Locate the cell with the specified text and output its [X, Y] center coordinate. 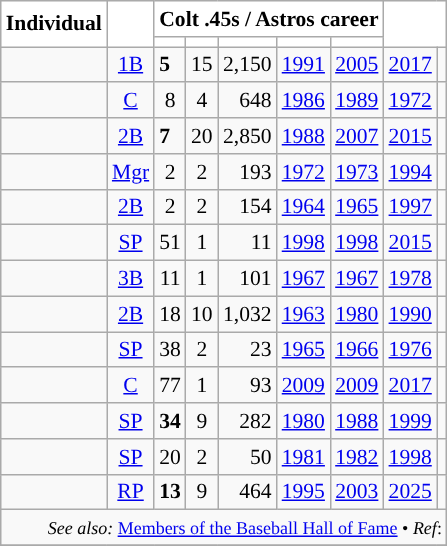
Colt .45s / Astros career [268, 19]
1994 [410, 172]
50 [248, 457]
1990 [410, 314]
See also: Members of the Baseball Hall of Fame • Ref: [224, 528]
1B [130, 65]
1986 [304, 101]
51 [170, 243]
1991 [304, 65]
1976 [410, 350]
1982 [356, 457]
1981 [304, 457]
RP [130, 492]
77 [170, 386]
2,150 [248, 65]
7 [170, 136]
2007 [356, 136]
1997 [410, 207]
1978 [410, 279]
2003 [356, 492]
1999 [410, 421]
2025 [410, 492]
4 [202, 101]
1995 [304, 492]
1,032 [248, 314]
1964 [304, 207]
282 [248, 421]
34 [170, 421]
13 [170, 492]
8 [170, 101]
1966 [356, 350]
648 [248, 101]
2005 [356, 65]
154 [248, 207]
Individual [54, 24]
10 [202, 314]
5 [170, 65]
Mgr [130, 172]
38 [170, 350]
1989 [356, 101]
23 [248, 350]
464 [248, 492]
15 [202, 65]
2,850 [248, 136]
18 [170, 314]
3B [130, 279]
101 [248, 279]
193 [248, 172]
1963 [304, 314]
1973 [356, 172]
93 [248, 386]
